Determine the (x, y) coordinate at the center of the cell enclosing the given text.  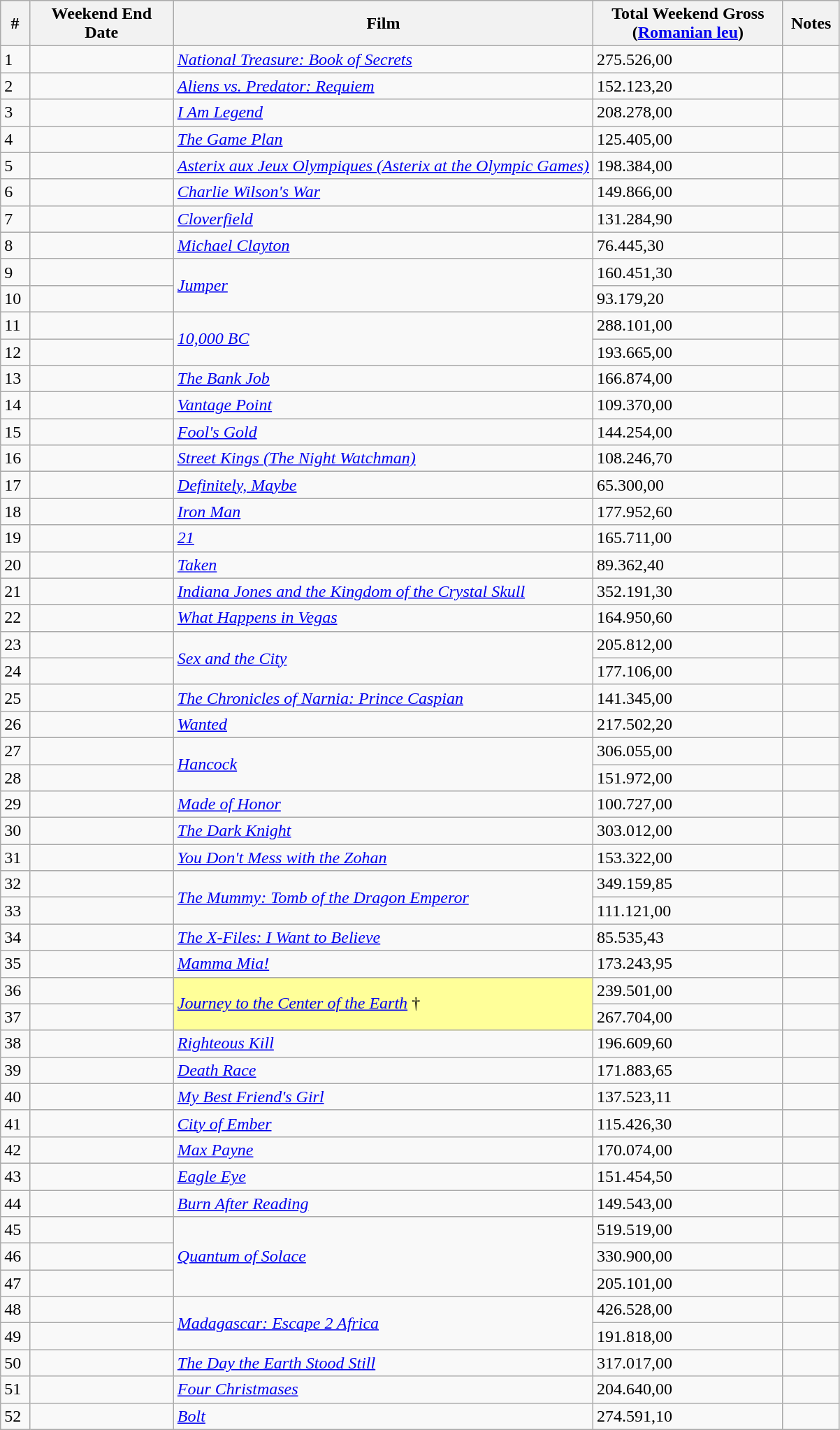
42 (15, 1150)
Death Race (383, 1070)
144.254,00 (688, 432)
Total Weekend Gross(Romanian leu) (688, 24)
170.074,00 (688, 1150)
149.543,00 (688, 1203)
The Bank Job (383, 379)
89.362,40 (688, 565)
Film (383, 24)
26 (15, 724)
35 (15, 964)
My Best Friend's Girl (383, 1097)
1 (15, 59)
8 (15, 245)
165.711,00 (688, 538)
45 (15, 1230)
2 (15, 86)
27 (15, 751)
The Mummy: Tomb of the Dragon Emperor (383, 897)
152.123,20 (688, 86)
160.451,30 (688, 272)
37 (15, 1017)
The Chronicles of Narnia: Prince Caspian (383, 698)
303.012,00 (688, 831)
164.950,60 (688, 618)
14 (15, 405)
349.159,85 (688, 884)
239.501,00 (688, 990)
Bolt (383, 1416)
519.519,00 (688, 1230)
# (15, 24)
177.952,60 (688, 512)
10 (15, 298)
Weekend End Date (101, 24)
Notes (811, 24)
28 (15, 778)
65.300,00 (688, 485)
Mamma Mia! (383, 964)
The Dark Knight (383, 831)
25 (15, 698)
Iron Man (383, 512)
17 (15, 485)
Indiana Jones and the Kingdom of the Crystal Skull (383, 591)
100.727,00 (688, 804)
Burn After Reading (383, 1203)
32 (15, 884)
24 (15, 671)
205.101,00 (688, 1283)
Taken (383, 565)
208.278,00 (688, 113)
149.866,00 (688, 192)
13 (15, 379)
41 (15, 1123)
22 (15, 618)
306.055,00 (688, 751)
29 (15, 804)
Quantum of Solace (383, 1257)
16 (15, 458)
173.243,95 (688, 964)
4 (15, 139)
217.502,20 (688, 724)
Made of Honor (383, 804)
National Treasure: Book of Secrets (383, 59)
The Game Plan (383, 139)
23 (15, 644)
352.191,30 (688, 591)
31 (15, 858)
125.405,00 (688, 139)
7 (15, 219)
44 (15, 1203)
11 (15, 325)
Aliens vs. Predator: Requiem (383, 86)
198.384,00 (688, 166)
40 (15, 1097)
Four Christmases (383, 1389)
317.017,00 (688, 1363)
12 (15, 352)
46 (15, 1257)
137.523,11 (688, 1097)
49 (15, 1336)
109.370,00 (688, 405)
Righteous Kill (383, 1043)
151.454,50 (688, 1176)
Jumper (383, 285)
111.121,00 (688, 911)
The X-Files: I Want to Believe (383, 937)
Michael Clayton (383, 245)
Sex and the City (383, 658)
171.883,65 (688, 1070)
18 (15, 512)
177.106,00 (688, 671)
Wanted (383, 724)
39 (15, 1070)
93.179,20 (688, 298)
19 (15, 538)
108.246,70 (688, 458)
Hancock (383, 764)
47 (15, 1283)
115.426,30 (688, 1123)
267.704,00 (688, 1017)
193.665,00 (688, 352)
5 (15, 166)
33 (15, 911)
City of Ember (383, 1123)
20 (15, 565)
Street Kings (The Night Watchman) (383, 458)
36 (15, 990)
51 (15, 1389)
288.101,00 (688, 325)
50 (15, 1363)
10,000 BC (383, 338)
426.528,00 (688, 1310)
Asterix aux Jeux Olympiques (Asterix at the Olympic Games) (383, 166)
Journey to the Center of the Earth † (383, 1004)
191.818,00 (688, 1336)
6 (15, 192)
What Happens in Vegas (383, 618)
I Am Legend (383, 113)
Charlie Wilson's War (383, 192)
43 (15, 1176)
151.972,00 (688, 778)
Definitely, Maybe (383, 485)
166.874,00 (688, 379)
34 (15, 937)
Eagle Eye (383, 1176)
The Day the Earth Stood Still (383, 1363)
30 (15, 831)
You Don't Mess with the Zohan (383, 858)
85.535,43 (688, 937)
Cloverfield (383, 219)
141.345,00 (688, 698)
204.640,00 (688, 1389)
15 (15, 432)
Fool's Gold (383, 432)
9 (15, 272)
3 (15, 113)
Madagascar: Escape 2 Africa (383, 1323)
Vantage Point (383, 405)
196.609,60 (688, 1043)
330.900,00 (688, 1257)
131.284,90 (688, 219)
153.322,00 (688, 858)
52 (15, 1416)
48 (15, 1310)
274.591,10 (688, 1416)
275.526,00 (688, 59)
76.445,30 (688, 245)
205.812,00 (688, 644)
38 (15, 1043)
Max Payne (383, 1150)
